Determine the [X, Y] coordinate at the center of the cell enclosing the given text.  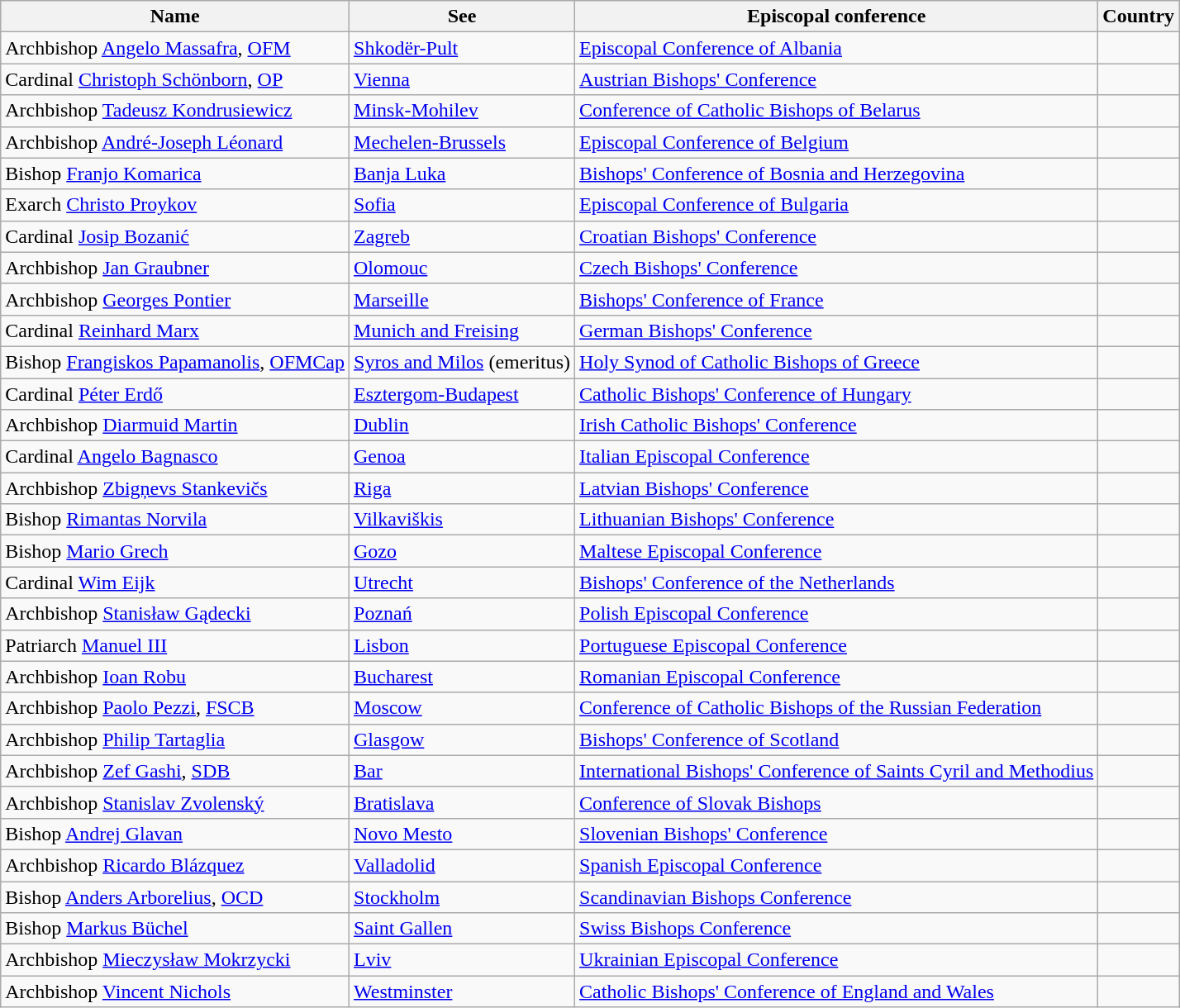
Minsk-Mohilev [463, 111]
Bishop Anders Arborelius, OCD [175, 896]
Portuguese Episcopal Conference [836, 645]
Country [1139, 17]
Bishop Frangiskos Papamanolis, OFMCap [175, 362]
Slovenian Bishops' Conference [836, 834]
Bishops' Conference of the Netherlands [836, 582]
Italian Episcopal Conference [836, 457]
Bishop Markus Büchel [175, 929]
Bratislava [463, 802]
Bishops' Conference of France [836, 299]
Ukrainian Episcopal Conference [836, 960]
Olomouc [463, 268]
Bishop Andrej Glavan [175, 834]
Bishop Franjo Komarica [175, 174]
Lithuanian Bishops' Conference [836, 520]
Archbishop Zef Gashi, SDB [175, 771]
Cardinal Reinhard Marx [175, 330]
Poznań [463, 614]
Conference of Slovak Bishops [836, 802]
Zagreb [463, 236]
Banja Luka [463, 174]
Austrian Bishops' Conference [836, 79]
Bucharest [463, 677]
Episcopal conference [836, 17]
Archbishop André-Joseph Léonard [175, 142]
Vienna [463, 79]
Latvian Bishops' Conference [836, 488]
Utrecht [463, 582]
Archbishop Diarmuid Martin [175, 426]
Exarch Christo Proykov [175, 205]
Catholic Bishops' Conference of Hungary [836, 394]
Spanish Episcopal Conference [836, 865]
Shkodër-Pult [463, 48]
Maltese Episcopal Conference [836, 551]
Stockholm [463, 896]
Episcopal Conference of Belgium [836, 142]
Valladolid [463, 865]
Bishop Rimantas Norvila [175, 520]
Cardinal Péter Erdő [175, 394]
Episcopal Conference of Bulgaria [836, 205]
Archbishop Stanisław Gądecki [175, 614]
Archbishop Angelo Massafra, OFM [175, 48]
Riga [463, 488]
Munich and Freising [463, 330]
Bishop Mario Grech [175, 551]
Archbishop Philip Tartaglia [175, 739]
Patriarch Manuel III [175, 645]
Holy Synod of Catholic Bishops of Greece [836, 362]
Episcopal Conference of Albania [836, 48]
Esztergom-Budapest [463, 394]
Sofia [463, 205]
Cardinal Christoph Schönborn, OP [175, 79]
Bishops' Conference of Scotland [836, 739]
Conference of Catholic Bishops of the Russian Federation [836, 708]
Westminster [463, 991]
Catholic Bishops' Conference of England and Wales [836, 991]
Genoa [463, 457]
Archbishop Paolo Pezzi, FSCB [175, 708]
Romanian Episcopal Conference [836, 677]
Archbishop Ricardo Blázquez [175, 865]
Mechelen-Brussels [463, 142]
Saint Gallen [463, 929]
Swiss Bishops Conference [836, 929]
Archbishop Tadeusz Kondrusiewicz [175, 111]
See [463, 17]
Czech Bishops' Conference [836, 268]
Syros and Milos (emeritus) [463, 362]
Vilkaviškis [463, 520]
Lisbon [463, 645]
Cardinal Angelo Bagnasco [175, 457]
Bar [463, 771]
Archbishop Mieczysław Mokrzycki [175, 960]
Croatian Bishops' Conference [836, 236]
Scandinavian Bishops Conference [836, 896]
Marseille [463, 299]
Archbishop Ioan Robu [175, 677]
Glasgow [463, 739]
Name [175, 17]
Archbishop Stanislav Zvolenský [175, 802]
German Bishops' Conference [836, 330]
Dublin [463, 426]
Bishops' Conference of Bosnia and Herzegovina [836, 174]
Archbishop Vincent Nichols [175, 991]
Cardinal Josip Bozanić [175, 236]
Conference of Catholic Bishops of Belarus [836, 111]
Polish Episcopal Conference [836, 614]
International Bishops' Conference of Saints Cyril and Methodius [836, 771]
Archbishop Georges Pontier [175, 299]
Moscow [463, 708]
Lviv [463, 960]
Novo Mesto [463, 834]
Gozo [463, 551]
Archbishop Zbigņevs Stankevičs [175, 488]
Irish Catholic Bishops' Conference [836, 426]
Archbishop Jan Graubner [175, 268]
Cardinal Wim Eijk [175, 582]
